Output the [X, Y] coordinate of the center of the cell containing the given text.  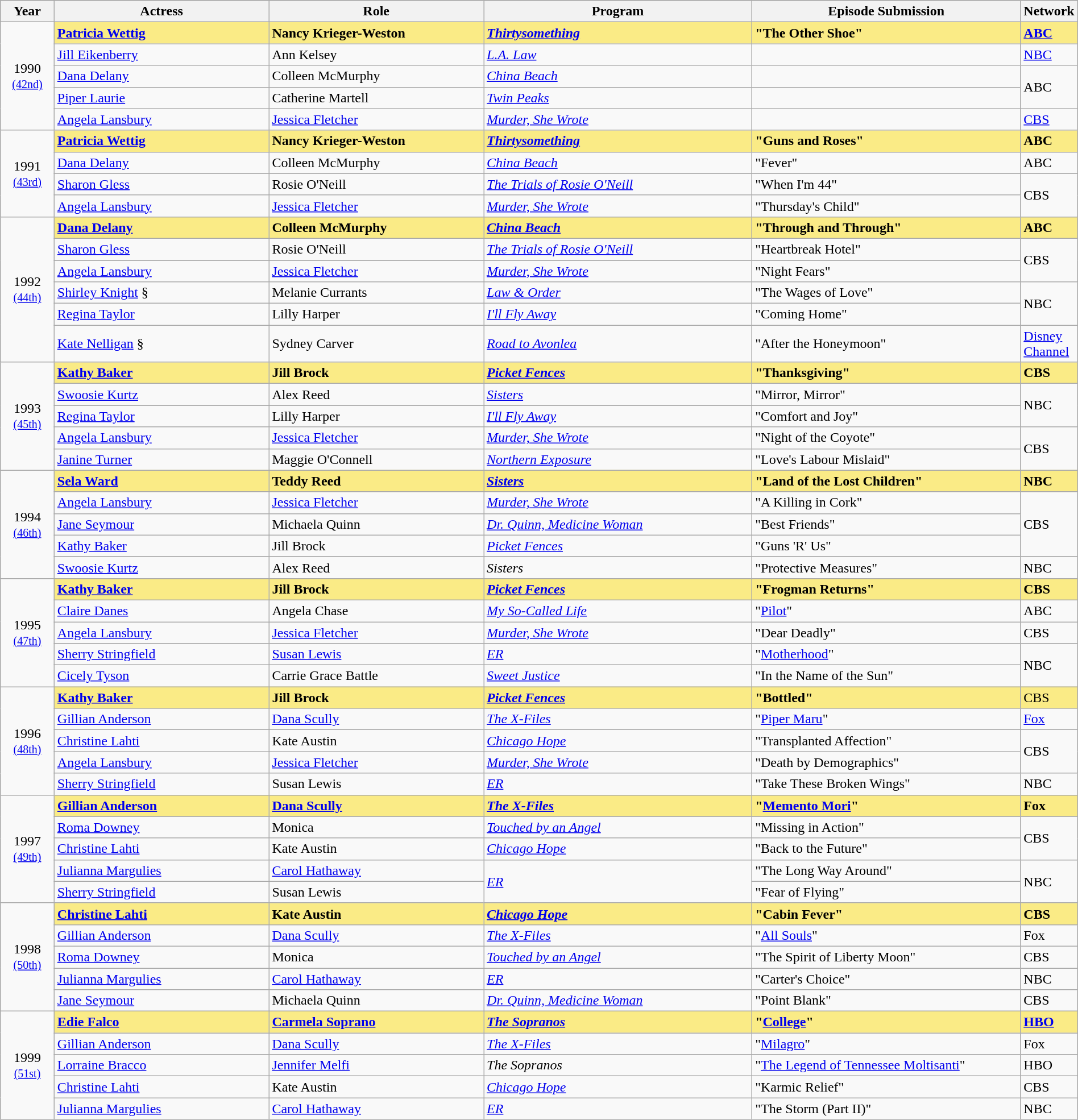
Shirley Knight § [161, 293]
"Death by Demographics" [886, 762]
"The Spirit of Liberty Moon" [886, 957]
"Transplanted Affection" [886, 741]
Episode Submission [886, 11]
"Fever" [886, 163]
Kate Nelligan § [161, 343]
Program [618, 11]
"College" [886, 1022]
"Protective Measures" [886, 567]
"Piper Maru" [886, 719]
Teddy Reed [376, 481]
"A Killing in Cork" [886, 503]
"The Long Way Around" [886, 870]
"Carter's Choice" [886, 978]
"The Legend of Tennessee Moltisanti" [886, 1065]
Angela Chase [376, 611]
Carmela Soprano [376, 1022]
"Take These Broken Wings" [886, 784]
"Heartbreak Hotel" [886, 249]
Twin Peaks [618, 98]
1994(46th) [27, 524]
Road to Avonlea [618, 343]
"The Wages of Love" [886, 293]
Lorraine Bracco [161, 1065]
Sela Ward [161, 481]
Ann Kelsey [376, 55]
Actress [161, 11]
Sydney Carver [376, 343]
"Love's Labour Mislaid" [886, 459]
Sweet Justice [618, 676]
1996(48th) [27, 741]
Jennifer Melfi [376, 1065]
Network [1049, 11]
L.A. Law [618, 55]
"Bottled" [886, 698]
Melanie Currants [376, 293]
Disney Channel [1049, 343]
1995(47th) [27, 632]
Claire Danes [161, 611]
"Night of the Coyote" [886, 438]
"Cabin Fever" [886, 914]
"When I'm 44" [886, 184]
1999(51st) [27, 1065]
Edie Falco [161, 1022]
"The Other Shoe" [886, 33]
1990(42nd) [27, 76]
"Milagro" [886, 1044]
1993(45th) [27, 416]
"Thursday's Child" [886, 206]
"After the Honeymoon" [886, 343]
"Pilot" [886, 611]
"Back to the Future" [886, 849]
Janine Turner [161, 459]
"Guns and Roses" [886, 141]
"Frogman Returns" [886, 589]
"The Storm (Part II)" [886, 1109]
Jill Eikenberry [161, 55]
"Dear Deadly" [886, 633]
"Fear of Flying" [886, 892]
"Thanksgiving" [886, 373]
"Missing in Action" [886, 827]
1998(50th) [27, 957]
"Night Fears" [886, 271]
1991(43rd) [27, 173]
Cicely Tyson [161, 676]
"Through and Through" [886, 227]
"Land of the Lost Children" [886, 481]
"Karmic Relief" [886, 1087]
Northern Exposure [618, 459]
"Motherhood" [886, 654]
"Guns 'R' Us" [886, 546]
Maggie O'Connell [376, 459]
"Memento Mori" [886, 806]
Catherine Martell [376, 98]
My So-Called Life [618, 611]
"Coming Home" [886, 314]
"Point Blank" [886, 1001]
1997(49th) [27, 849]
Role [376, 11]
Piper Laurie [161, 98]
Year [27, 11]
"Best Friends" [886, 524]
Law & Order [618, 293]
1992(44th) [27, 289]
"Mirror, Mirror" [886, 395]
Carrie Grace Battle [376, 676]
"All Souls" [886, 935]
"In the Name of the Sun" [886, 676]
"Comfort and Joy" [886, 416]
